From the cell containing the given text, extract its center point as [X, Y] coordinate. 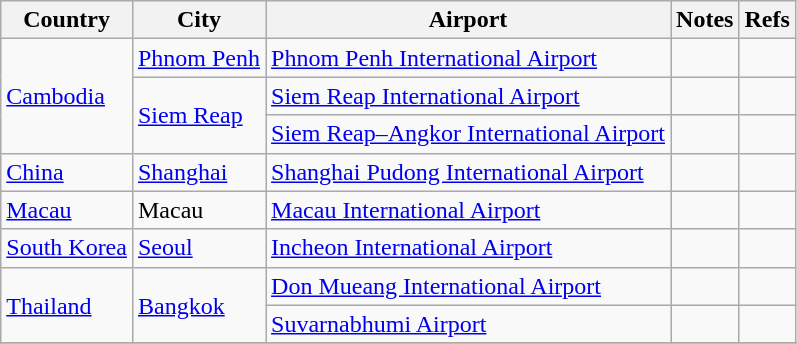
Refs [767, 20]
Phnom Penh [198, 58]
Siem Reap–Angkor International Airport [468, 134]
Siem Reap International Airport [468, 96]
Thailand [67, 305]
Bangkok [198, 305]
Incheon International Airport [468, 248]
South Korea [67, 248]
Seoul [198, 248]
Suvarnabhumi Airport [468, 324]
Phnom Penh International Airport [468, 58]
Country [67, 20]
Shanghai [198, 172]
China [67, 172]
Notes [705, 20]
Cambodia [67, 96]
Airport [468, 20]
Shanghai Pudong International Airport [468, 172]
Macau International Airport [468, 210]
Siem Reap [198, 115]
City [198, 20]
Don Mueang International Airport [468, 286]
